Provide the (x, y) coordinate of the cell's center where the given text is located.  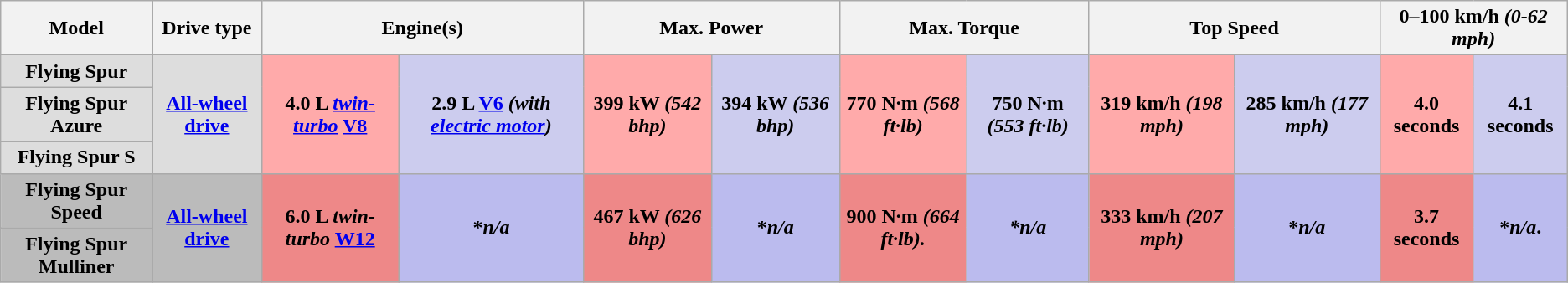
285 km/h (177 mph) (1307, 114)
Flying Spur Mulliner (77, 255)
394 kW (536 bhp) (776, 114)
Max. Torque (964, 28)
900 N·m (664 ft·lb). (903, 228)
319 km/h (198 mph) (1161, 114)
4.0 L twin-turbo V8 (330, 114)
3.7 seconds (1426, 228)
Max. Power (711, 28)
750 N·m (553 ft·lb) (1028, 114)
Drive type (207, 28)
Flying Spur (77, 71)
399 kW (542 bhp) (647, 114)
333 km/h (207 mph) (1161, 228)
Model (77, 28)
2.9 L V6 (with electric motor) (491, 114)
Flying Spur Speed (77, 201)
4.0 seconds (1426, 114)
*n/a. (1520, 228)
467 kW (626 bhp) (647, 228)
Flying Spur Azure (77, 114)
4.1 seconds (1520, 114)
6.0 L twin-turbo W12 (330, 228)
Flying Spur S (77, 157)
770 N·m (568 ft·lb) (903, 114)
0–100 km/h (0-62 mph) (1473, 28)
Engine(s) (422, 28)
Top Speed (1235, 28)
